Provide the [X, Y] coordinate of the cell's center where the given text is located.  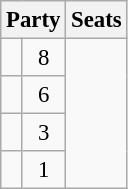
3 [44, 133]
8 [44, 58]
Party [34, 20]
6 [44, 95]
1 [44, 170]
Seats [96, 20]
